Return (X, Y) of the center of cell containing provided text 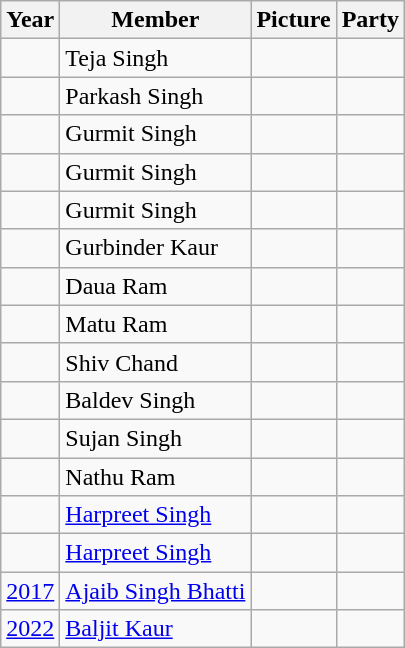
Sujan Singh (156, 438)
Matu Ram (156, 324)
Parkash Singh (156, 96)
Party (370, 20)
Baldev Singh (156, 400)
Year (30, 20)
Teja Singh (156, 58)
Ajaib Singh Bhatti (156, 591)
Baljit Kaur (156, 629)
2017 (30, 591)
Nathu Ram (156, 477)
Picture (294, 20)
2022 (30, 629)
Member (156, 20)
Gurbinder Kaur (156, 248)
Daua Ram (156, 286)
Shiv Chand (156, 362)
